Provide the (x, y) coordinate of the cell's center where the given text is located.  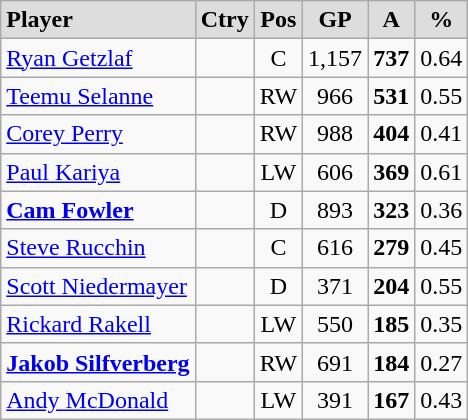
167 (392, 400)
737 (392, 58)
0.45 (442, 248)
Steve Rucchin (98, 248)
Jakob Silfverberg (98, 362)
371 (336, 286)
550 (336, 324)
0.41 (442, 134)
% (442, 20)
Andy McDonald (98, 400)
Ryan Getzlaf (98, 58)
1,157 (336, 58)
A (392, 20)
Pos (278, 20)
966 (336, 96)
616 (336, 248)
0.61 (442, 172)
Rickard Rakell (98, 324)
0.27 (442, 362)
Paul Kariya (98, 172)
185 (392, 324)
0.35 (442, 324)
204 (392, 286)
691 (336, 362)
988 (336, 134)
606 (336, 172)
0.43 (442, 400)
Player (98, 20)
Scott Niedermayer (98, 286)
Teemu Selanne (98, 96)
279 (392, 248)
404 (392, 134)
184 (392, 362)
0.36 (442, 210)
323 (392, 210)
Cam Fowler (98, 210)
GP (336, 20)
531 (392, 96)
Ctry (224, 20)
0.64 (442, 58)
369 (392, 172)
391 (336, 400)
893 (336, 210)
Corey Perry (98, 134)
